From the cell containing the given text, extract its center point as [x, y] coordinate. 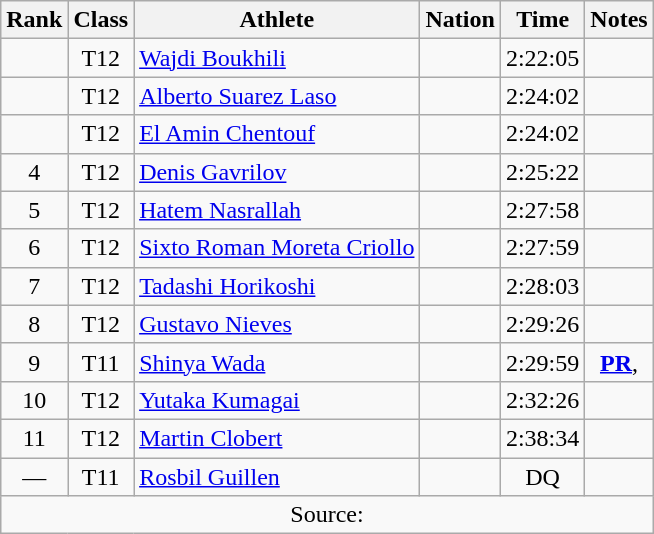
2:27:59 [542, 248]
Time [542, 20]
Nation [460, 20]
2:27:58 [542, 210]
Alberto Suarez Laso [277, 96]
DQ [542, 477]
10 [34, 400]
Denis Gavrilov [277, 172]
11 [34, 438]
2:22:05 [542, 58]
4 [34, 172]
9 [34, 362]
Hatem Nasrallah [277, 210]
2:29:26 [542, 324]
2:28:03 [542, 286]
2:29:59 [542, 362]
Athlete [277, 20]
5 [34, 210]
Yutaka Kumagai [277, 400]
Rosbil Guillen [277, 477]
Shinya Wada [277, 362]
Class [101, 20]
Gustavo Nieves [277, 324]
Rank [34, 20]
PR, [619, 362]
2:25:22 [542, 172]
— [34, 477]
8 [34, 324]
Martin Clobert [277, 438]
Tadashi Horikoshi [277, 286]
Wajdi Boukhili [277, 58]
2:38:34 [542, 438]
Sixto Roman Moreta Criollo [277, 248]
6 [34, 248]
7 [34, 286]
Source: [327, 515]
Notes [619, 20]
2:32:26 [542, 400]
El Amin Chentouf [277, 134]
